From the cell containing the given text, extract its center point as (X, Y) coordinate. 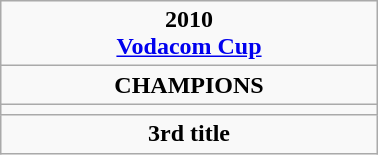
CHAMPIONS (189, 85)
2010 Vodacom Cup (189, 34)
3rd title (189, 134)
